For the text-containing cell, return its midpoint in (X, Y) coordinate format. 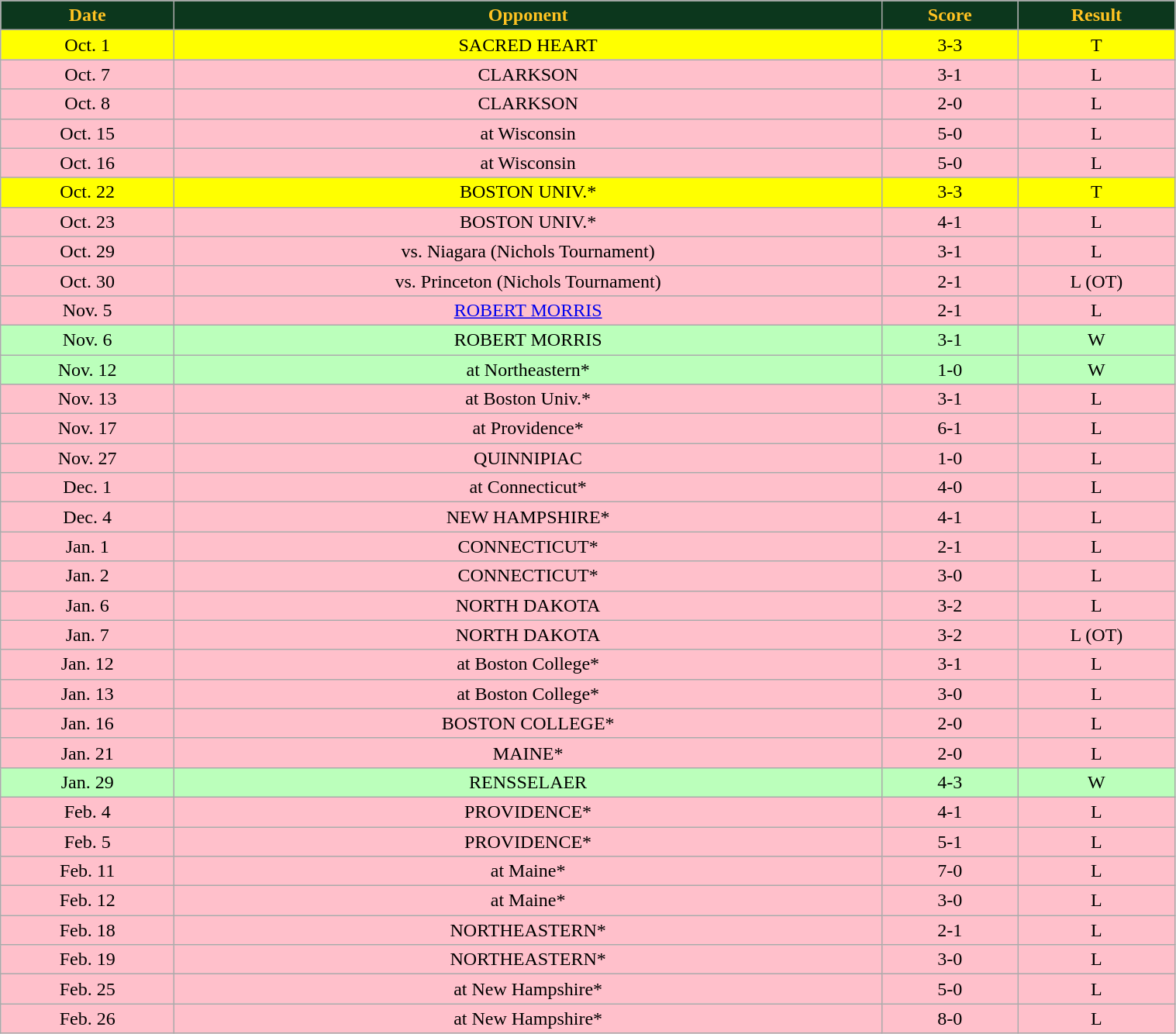
Feb. 5 (88, 841)
Opponent (529, 16)
vs. Niagara (Nichols Tournament) (529, 251)
Jan. 1 (88, 546)
Feb. 18 (88, 930)
Jan. 13 (88, 694)
Feb. 4 (88, 812)
Oct. 30 (88, 281)
Oct. 1 (88, 45)
Oct. 15 (88, 133)
Oct. 16 (88, 163)
SACRED HEART (529, 45)
Oct. 23 (88, 222)
Jan. 6 (88, 605)
Dec. 1 (88, 488)
Date (88, 16)
Jan. 2 (88, 576)
RENSSELAER (529, 782)
4-0 (950, 488)
Oct. 7 (88, 74)
Nov. 13 (88, 399)
Nov. 27 (88, 458)
5-1 (950, 841)
at Connecticut* (529, 488)
Nov. 6 (88, 339)
Feb. 26 (88, 1018)
Oct. 22 (88, 192)
7-0 (950, 871)
NEW HAMPSHIRE* (529, 517)
QUINNIPIAC (529, 458)
vs. Princeton (Nichols Tournament) (529, 281)
Jan. 16 (88, 723)
Feb. 11 (88, 871)
Feb. 19 (88, 960)
Jan. 7 (88, 635)
6-1 (950, 429)
Oct. 8 (88, 104)
at Providence* (529, 429)
Jan. 12 (88, 664)
Oct. 29 (88, 251)
Dec. 4 (88, 517)
8-0 (950, 1018)
at Boston Univ.* (529, 399)
MAINE* (529, 753)
Jan. 29 (88, 782)
BOSTON COLLEGE* (529, 723)
Feb. 12 (88, 901)
Nov. 17 (88, 429)
Nov. 12 (88, 370)
Result (1096, 16)
Score (950, 16)
4-3 (950, 782)
Jan. 21 (88, 753)
Feb. 25 (88, 989)
at Northeastern* (529, 370)
Nov. 5 (88, 310)
